Find where the given text appears and provide that cell's center as [X, Y] coordinate. 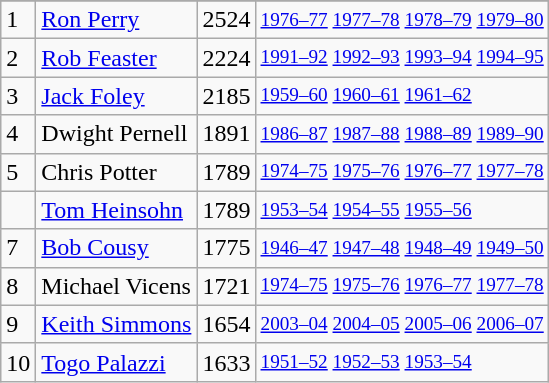
8 [18, 286]
1951–52 1952–53 1953–54 [402, 362]
1721 [226, 286]
4 [18, 134]
9 [18, 324]
1 [18, 20]
1654 [226, 324]
3 [18, 96]
2 [18, 58]
Chris Potter [116, 172]
Bob Cousy [116, 248]
Tom Heinsohn [116, 210]
7 [18, 248]
1633 [226, 362]
1891 [226, 134]
2524 [226, 20]
Dwight Pernell [116, 134]
10 [18, 362]
Ron Perry [116, 20]
1959–60 1960–61 1961–62 [402, 96]
1991–92 1992–93 1993–94 1994–95 [402, 58]
Rob Feaster [116, 58]
1986–87 1987–88 1988–89 1989–90 [402, 134]
1953–54 1954–55 1955–56 [402, 210]
1775 [226, 248]
Jack Foley [116, 96]
2224 [226, 58]
2185 [226, 96]
5 [18, 172]
Togo Palazzi [116, 362]
1976–77 1977–78 1978–79 1979–80 [402, 20]
1946–47 1947–48 1948–49 1949–50 [402, 248]
Michael Vicens [116, 286]
Keith Simmons [116, 324]
2003–04 2004–05 2005–06 2006–07 [402, 324]
